Capture the cell that displays the provided text and extract its [x, y] central coordinate. 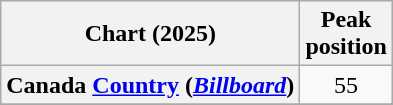
Peakposition [346, 34]
55 [346, 85]
Chart (2025) [150, 34]
Canada Country (Billboard) [150, 85]
